Search for the cell housing the specified text and yield its [X, Y] center coordinate. 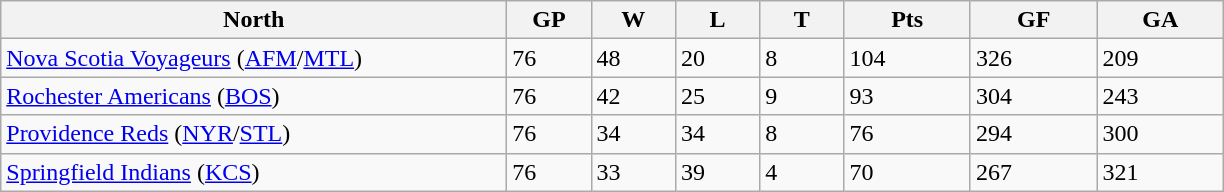
209 [1160, 58]
W [633, 20]
Nova Scotia Voyageurs (AFM/MTL) [254, 58]
Springfield Indians (KCS) [254, 172]
39 [717, 172]
9 [802, 96]
GA [1160, 20]
Rochester Americans (BOS) [254, 96]
GF [1033, 20]
304 [1033, 96]
25 [717, 96]
267 [1033, 172]
GP [549, 20]
48 [633, 58]
243 [1160, 96]
T [802, 20]
326 [1033, 58]
L [717, 20]
294 [1033, 134]
104 [907, 58]
70 [907, 172]
Pts [907, 20]
4 [802, 172]
North [254, 20]
321 [1160, 172]
Providence Reds (NYR/STL) [254, 134]
42 [633, 96]
33 [633, 172]
20 [717, 58]
93 [907, 96]
300 [1160, 134]
